Return (x, y) of the center of cell containing provided text 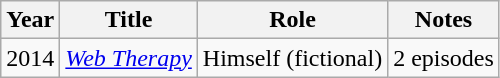
Year (30, 20)
Role (292, 20)
Web Therapy (129, 58)
2014 (30, 58)
2 episodes (444, 58)
Himself (fictional) (292, 58)
Title (129, 20)
Notes (444, 20)
